Determine the [x, y] coordinate at the center of the cell enclosing the given text.  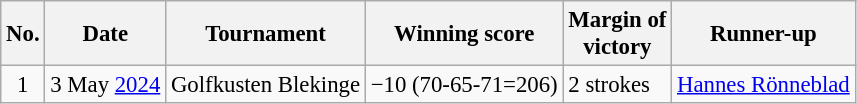
Tournament [266, 34]
Winning score [464, 34]
Date [106, 34]
Hannes Rönneblad [764, 85]
No. [23, 34]
Runner-up [764, 34]
Margin ofvictory [618, 34]
3 May 2024 [106, 85]
1 [23, 85]
Golfkusten Blekinge [266, 85]
2 strokes [618, 85]
−10 (70-65-71=206) [464, 85]
